Extract the (x, y) coordinate from the center of the cell holding the provided text.  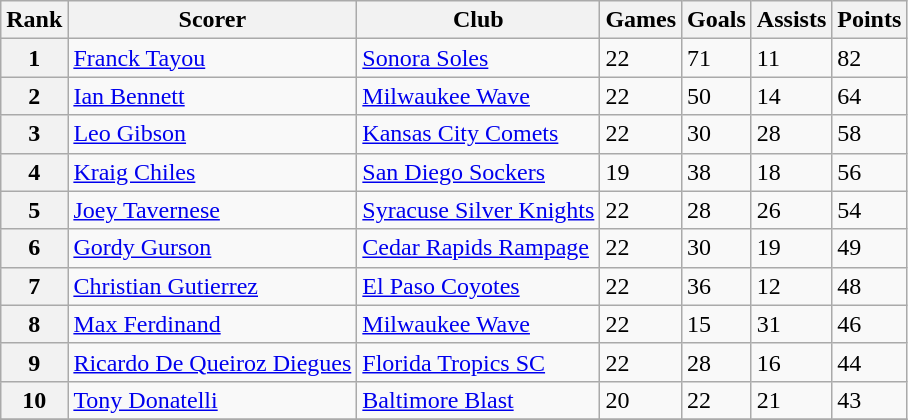
Rank (34, 20)
3 (34, 134)
Games (641, 20)
16 (791, 362)
Syracuse Silver Knights (478, 210)
9 (34, 362)
Joey Tavernese (212, 210)
31 (791, 324)
Ian Bennett (212, 96)
11 (791, 58)
7 (34, 286)
Baltimore Blast (478, 400)
64 (870, 96)
Max Ferdinand (212, 324)
21 (791, 400)
46 (870, 324)
58 (870, 134)
El Paso Coyotes (478, 286)
Kraig Chiles (212, 172)
Sonora Soles (478, 58)
54 (870, 210)
Goals (717, 20)
71 (717, 58)
12 (791, 286)
Club (478, 20)
Florida Tropics SC (478, 362)
Scorer (212, 20)
Kansas City Comets (478, 134)
Franck Tayou (212, 58)
82 (870, 58)
8 (34, 324)
1 (34, 58)
15 (717, 324)
Points (870, 20)
56 (870, 172)
44 (870, 362)
18 (791, 172)
Assists (791, 20)
Ricardo De Queiroz Diegues (212, 362)
48 (870, 286)
Gordy Gurson (212, 248)
5 (34, 210)
Leo Gibson (212, 134)
4 (34, 172)
36 (717, 286)
10 (34, 400)
Christian Gutierrez (212, 286)
49 (870, 248)
43 (870, 400)
20 (641, 400)
2 (34, 96)
6 (34, 248)
Cedar Rapids Rampage (478, 248)
San Diego Sockers (478, 172)
50 (717, 96)
38 (717, 172)
26 (791, 210)
Tony Donatelli (212, 400)
14 (791, 96)
